Locate the cell with the specified text and output its [x, y] center coordinate. 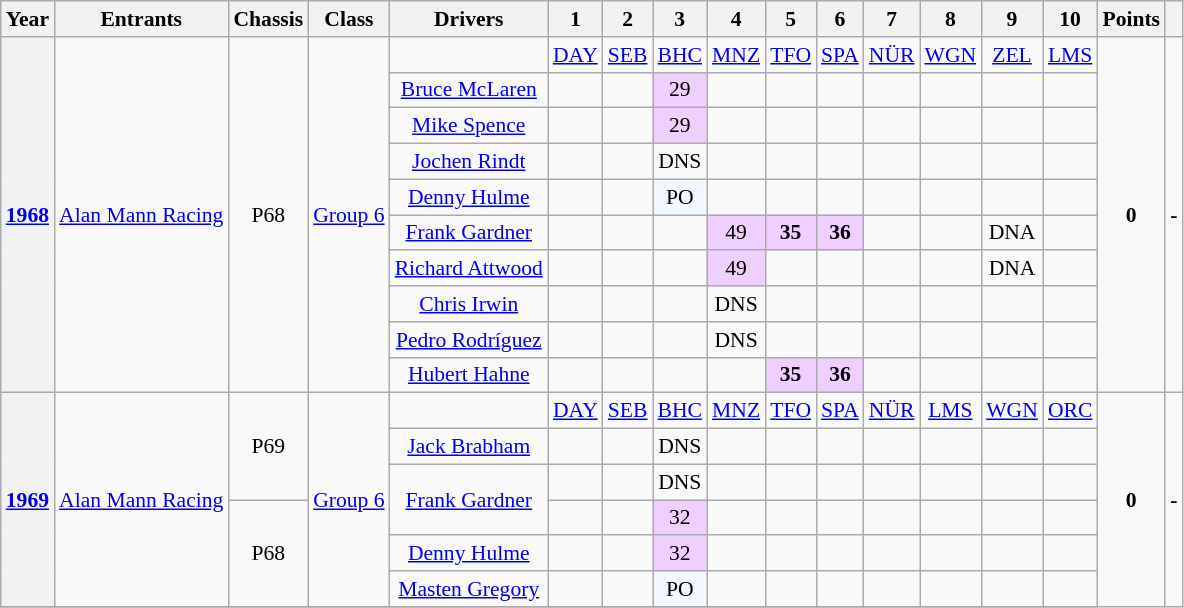
Drivers [469, 19]
P69 [268, 446]
Jack Brabham [469, 447]
1969 [28, 500]
Entrants [141, 19]
Hubert Hahne [469, 375]
Bruce McLaren [469, 90]
4 [736, 19]
9 [1012, 19]
Points [1131, 19]
3 [680, 19]
Richard Attwood [469, 269]
10 [1070, 19]
7 [892, 19]
Chassis [268, 19]
Chris Irwin [469, 304]
8 [951, 19]
Pedro Rodríguez [469, 340]
5 [790, 19]
Jochen Rindt [469, 162]
Mike Spence [469, 126]
1968 [28, 215]
1 [576, 19]
Masten Gregory [469, 589]
Class [348, 19]
ZEL [1012, 55]
Year [28, 19]
2 [628, 19]
ORC [1070, 411]
6 [840, 19]
